Find where the given text appears and provide that cell's center as (X, Y) coordinate. 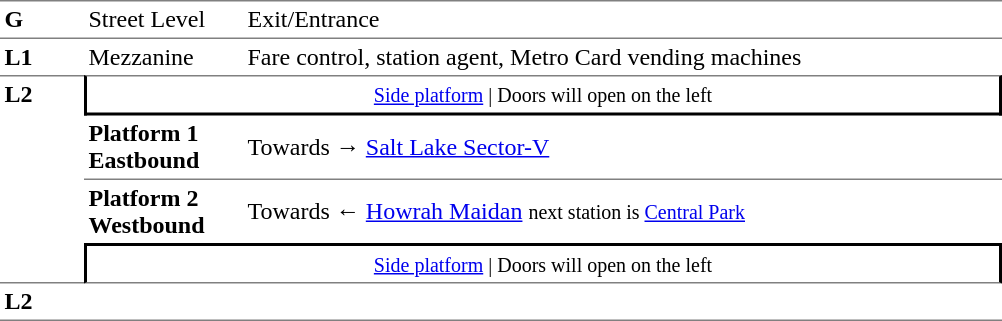
Towards → Salt Lake Sector-V (622, 148)
Platform 1Eastbound (164, 148)
Fare control, station agent, Metro Card vending machines (622, 57)
Mezzanine (164, 57)
L1 (42, 57)
Platform 2Westbound (164, 212)
Towards ← Howrah Maidan next station is Central Park (622, 212)
L2 (42, 179)
G (42, 20)
Street Level (164, 20)
Exit/Entrance (622, 20)
